Pinpoint the cell where the given text exists, returning its (X, Y) midpoint coordinate. 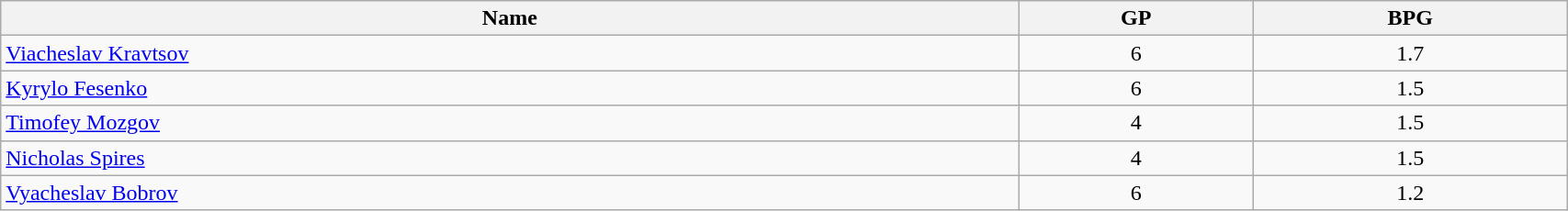
Timofey Mozgov (510, 123)
Viacheslav Kravtsov (510, 53)
GP (1136, 18)
Vyacheslav Bobrov (510, 193)
Nicholas Spires (510, 158)
1.2 (1411, 193)
1.7 (1411, 53)
Kyrylo Fesenko (510, 88)
BPG (1411, 18)
Name (510, 18)
